Scan for the cell matching the given text and deliver its [X, Y] coordinate at center. 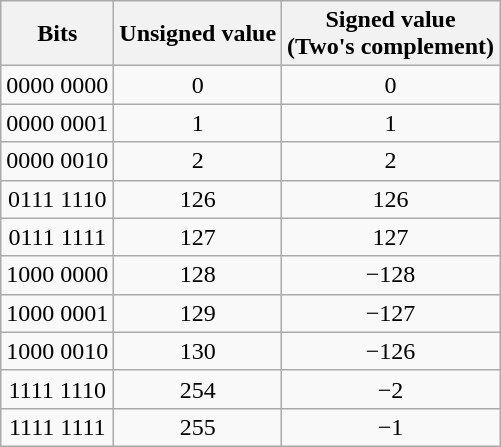
1000 0010 [58, 351]
−127 [391, 313]
0111 1110 [58, 199]
130 [198, 351]
−2 [391, 389]
0111 1111 [58, 237]
−128 [391, 275]
Bits [58, 34]
1111 1111 [58, 427]
1000 0001 [58, 313]
1000 0000 [58, 275]
−126 [391, 351]
255 [198, 427]
0000 0001 [58, 123]
0000 0000 [58, 85]
Signed value (Two's complement) [391, 34]
254 [198, 389]
1111 1110 [58, 389]
Unsigned value [198, 34]
−1 [391, 427]
129 [198, 313]
0000 0010 [58, 161]
128 [198, 275]
